Return (x, y) of the center of cell containing provided text 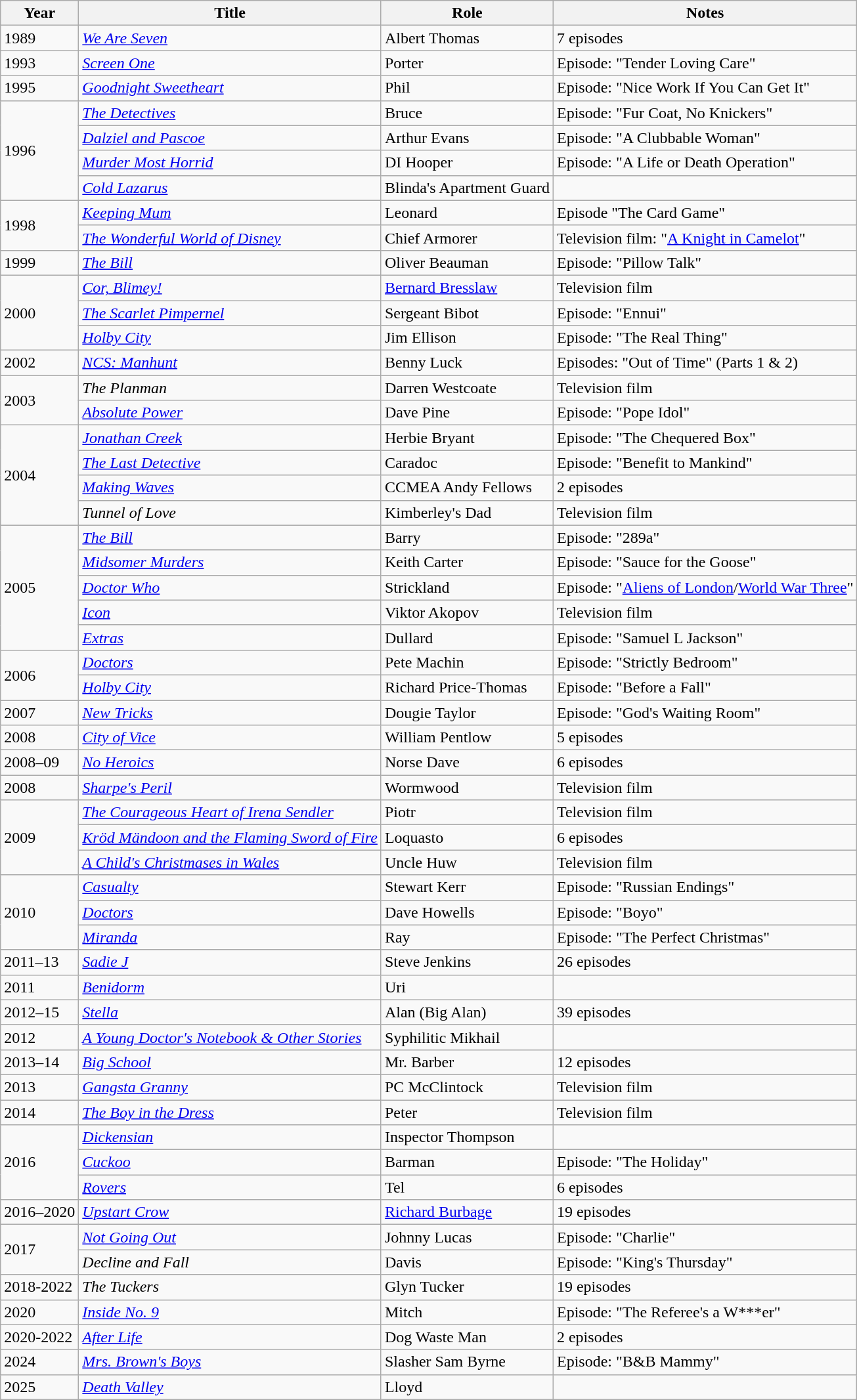
Alan (Big Alan) (467, 1012)
Syphilitic Mikhail (467, 1037)
Davis (467, 1262)
The Planman (230, 388)
2003 (39, 400)
Piotr (467, 813)
Mitch (467, 1312)
Phil (467, 88)
Episode "The Card Game" (705, 213)
Year (39, 13)
Episode: "The Referee's a W***er" (705, 1312)
The Last Detective (230, 463)
Strickland (467, 587)
2018-2022 (39, 1287)
Episode: "The Chequered Box" (705, 438)
Ray (467, 937)
Role (467, 13)
2024 (39, 1362)
Icon (230, 612)
Johnny Lucas (467, 1237)
No Heroics (230, 763)
Leonard (467, 213)
5 episodes (705, 738)
2014 (39, 1113)
Murder Most Horrid (230, 163)
Albert Thomas (467, 38)
1998 (39, 225)
Stella (230, 1012)
Decline and Fall (230, 1262)
Upstart Crow (230, 1212)
Miranda (230, 937)
Episode: "Russian Endings" (705, 887)
2012 (39, 1037)
Episode: "289a" (705, 538)
2005 (39, 587)
Slasher Sam Byrne (467, 1362)
The Wonderful World of Disney (230, 238)
Keeping Mum (230, 213)
Porter (467, 63)
Episode: "The Real Thing" (705, 338)
1999 (39, 263)
Sharpe's Peril (230, 788)
2012–15 (39, 1012)
The Boy in the Dress (230, 1113)
2009 (39, 838)
Blinda's Apartment Guard (467, 188)
2020-2022 (39, 1337)
Dog Waste Man (467, 1337)
Doctor Who (230, 587)
2007 (39, 712)
Dickensian (230, 1137)
2000 (39, 312)
2020 (39, 1312)
Uncle Huw (467, 862)
Uri (467, 987)
Kimberley's Dad (467, 513)
A Child's Christmases in Wales (230, 862)
The Scarlet Pimpernel (230, 313)
Jim Ellison (467, 338)
Episode: "Before a Fall" (705, 687)
2013 (39, 1087)
Dave Howells (467, 912)
Benny Luck (467, 363)
Mrs. Brown's Boys (230, 1362)
A Young Doctor's Notebook & Other Stories (230, 1037)
Episode: "Boyo" (705, 912)
Herbie Bryant (467, 438)
12 episodes (705, 1062)
2011–13 (39, 962)
Keith Carter (467, 562)
Inspector Thompson (467, 1137)
Episode: "Pope Idol" (705, 413)
Episode: "Fur Coat, No Knickers" (705, 113)
2025 (39, 1387)
Viktor Akopov (467, 612)
Midsomer Murders (230, 562)
Episodes: "Out of Time" (Parts 1 & 2) (705, 363)
1993 (39, 63)
Benidorm (230, 987)
Making Waves (230, 488)
Norse Dave (467, 763)
2013–14 (39, 1062)
Episode: "Pillow Talk" (705, 263)
Rovers (230, 1187)
Stewart Kerr (467, 887)
Episode: "A Clubbable Woman" (705, 138)
The Detectives (230, 113)
Richard Burbage (467, 1212)
NCS: Manhunt (230, 363)
Tunnel of Love (230, 513)
2016 (39, 1162)
Episode: "A Life or Death Operation" (705, 163)
Mr. Barber (467, 1062)
New Tricks (230, 712)
Arthur Evans (467, 138)
Dalziel and Pascoe (230, 138)
2011 (39, 987)
Episode: "Samuel L Jackson" (705, 637)
PC McClintock (467, 1087)
CCMEA Andy Fellows (467, 488)
We Are Seven (230, 38)
Barry (467, 538)
Episode: "B&B Mammy" (705, 1362)
Gangsta Granny (230, 1087)
39 episodes (705, 1012)
Extras (230, 637)
Episode: "Aliens of London/World War Three" (705, 587)
Steve Jenkins (467, 962)
Sergeant Bibot (467, 313)
Darren Westcoate (467, 388)
Episode: "Benefit to Mankind" (705, 463)
Cor, Blimey! (230, 287)
26 episodes (705, 962)
DI Hooper (467, 163)
Episode: "The Perfect Christmas" (705, 937)
City of Vice (230, 738)
Absolute Power (230, 413)
Barman (467, 1162)
Notes (705, 13)
Caradoc (467, 463)
After Life (230, 1337)
1995 (39, 88)
The Courageous Heart of Irena Sendler (230, 813)
2017 (39, 1250)
Dave Pine (467, 413)
Television film: "A Knight in Camelot" (705, 238)
2008–09 (39, 763)
Pete Machin (467, 662)
Tel (467, 1187)
Goodnight Sweetheart (230, 88)
Casualty (230, 887)
Lloyd (467, 1387)
Episode: "Ennui" (705, 313)
Episode: "Charlie" (705, 1237)
2004 (39, 475)
Bruce (467, 113)
Episode: "God's Waiting Room" (705, 712)
Sadie J (230, 962)
2002 (39, 363)
Richard Price-Thomas (467, 687)
William Pentlow (467, 738)
Bernard Bresslaw (467, 287)
Wormwood (467, 788)
1989 (39, 38)
Cuckoo (230, 1162)
Glyn Tucker (467, 1287)
Episode: "The Holiday" (705, 1162)
Kröd Mändoon and the Flaming Sword of Fire (230, 838)
Dougie Taylor (467, 712)
Episode: "King's Thursday" (705, 1262)
Peter (467, 1113)
Title (230, 13)
Episode: "Sauce for the Goose" (705, 562)
2016–2020 (39, 1212)
2010 (39, 912)
Not Going Out (230, 1237)
1996 (39, 150)
Oliver Beauman (467, 263)
Episode: "Strictly Bedroom" (705, 662)
Episode: "Nice Work If You Can Get It" (705, 88)
Death Valley (230, 1387)
Inside No. 9 (230, 1312)
Loquasto (467, 838)
Screen One (230, 63)
Dullard (467, 637)
The Tuckers (230, 1287)
Jonathan Creek (230, 438)
Chief Armorer (467, 238)
Cold Lazarus (230, 188)
2006 (39, 675)
Episode: "Tender Loving Care" (705, 63)
Big School (230, 1062)
7 episodes (705, 38)
